Capture the cell that displays the provided text and extract its [X, Y] central coordinate. 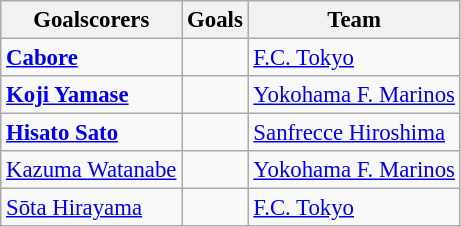
Sanfrecce Hiroshima [354, 133]
Goalscorers [92, 20]
Sōta Hirayama [92, 208]
Kazuma Watanabe [92, 170]
Team [354, 20]
Goals [215, 20]
Koji Yamase [92, 95]
Hisato Sato [92, 133]
Cabore [92, 58]
